Provide the [X, Y] coordinate of the cell's center where the given text is located.  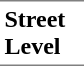
Street Level [42, 33]
